Scan for the cell matching the given text and deliver its [x, y] coordinate at center. 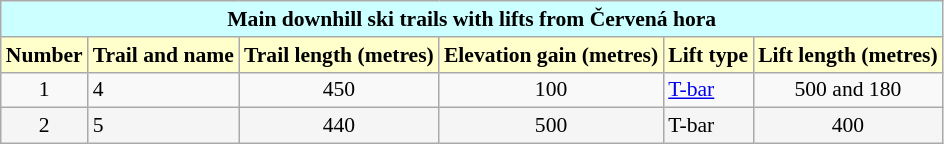
Main downhill ski trails with lifts from Červená hora [472, 19]
Trail and name [164, 55]
4 [164, 90]
Lift length (metres) [848, 55]
100 [551, 90]
Trail length (metres) [339, 55]
Elevation gain (metres) [551, 55]
500 [551, 126]
450 [339, 90]
5 [164, 126]
500 and 180 [848, 90]
1 [44, 90]
440 [339, 126]
400 [848, 126]
2 [44, 126]
Lift type [708, 55]
Number [44, 55]
